Provide the [x, y] coordinate of the cell's center where the given text is located.  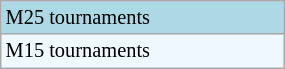
M25 tournaments [142, 17]
M15 tournaments [142, 51]
